Search for the cell housing the specified text and yield its [X, Y] center coordinate. 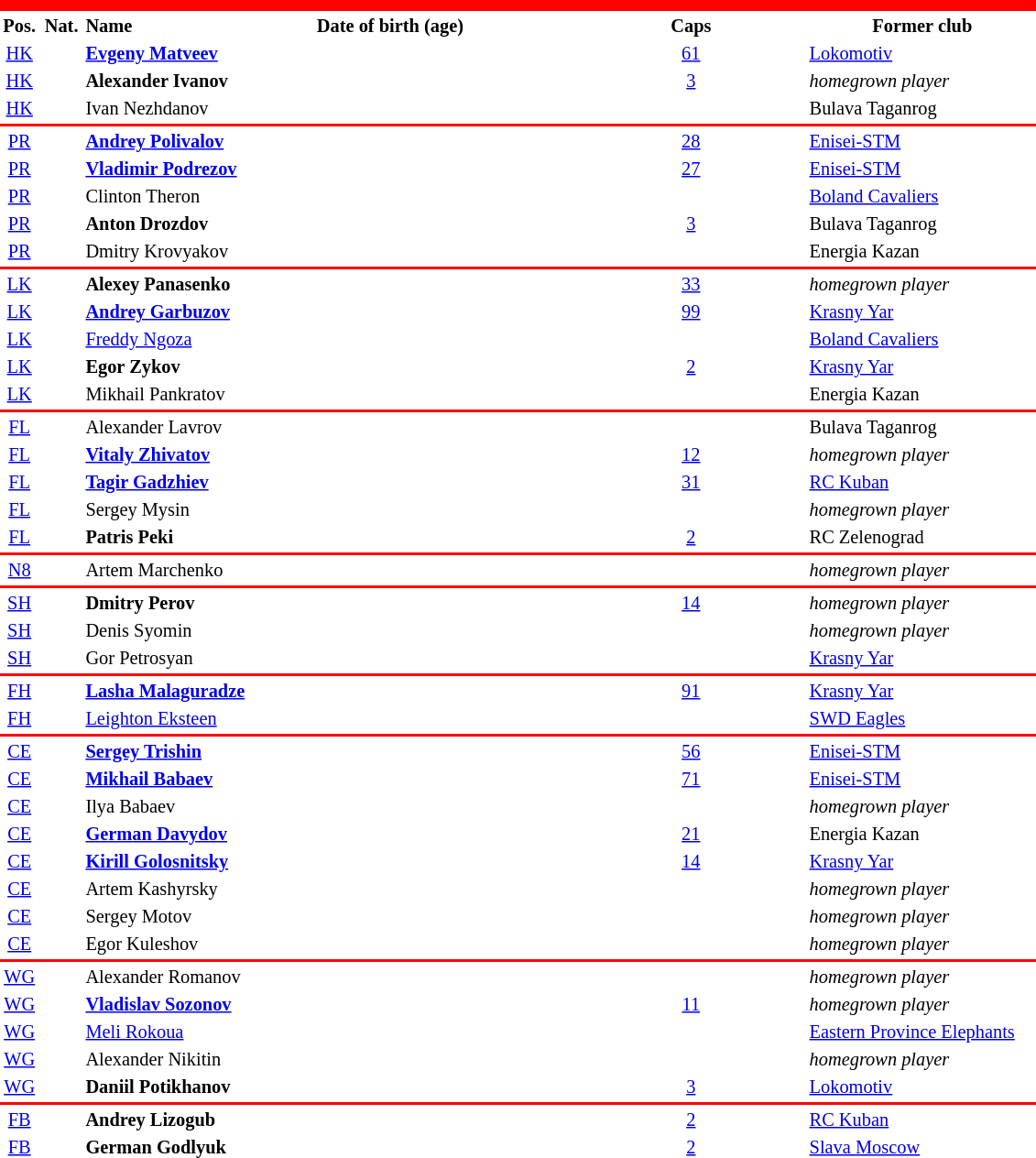
Vitaly Zhivatov [198, 454]
Ilya Babaev [198, 806]
Clinton Theron [198, 196]
11 [691, 1004]
21 [691, 834]
Alexander Romanov [198, 977]
Lasha Malaguradze [198, 691]
Pos. [19, 26]
German Davydov [198, 834]
Sergey Trishin [198, 751]
Egor Kuleshov [198, 944]
56 [691, 751]
12 [691, 454]
33 [691, 284]
Date of birth (age) [444, 26]
Gor Petrosyan [198, 658]
Dmitry Perov [198, 603]
Andrey Lizogub [198, 1120]
Meli Rokoua [198, 1032]
Tagir Gadzhiev [198, 482]
N8 [19, 570]
Daniil Potikhanov [198, 1087]
Alexey Panasenko [198, 284]
Freddy Ngoza [198, 339]
Sergey Motov [198, 916]
99 [691, 311]
Leighton Eksteen [198, 718]
Dmitry Krovyakov [198, 251]
Egor Zykov [198, 366]
Mikhail Pankratov [198, 394]
FB [19, 1120]
Ivan Nezhdanov [198, 108]
Name [198, 26]
71 [691, 779]
Alexander Lavrov [198, 427]
Mikhail Babaev [198, 779]
Anton Drozdov [198, 224]
Alexander Ivanov [198, 81]
61 [691, 53]
Artem Marchenko [198, 570]
Andrey Garbuzov [198, 311]
Andrey Polivalov [198, 141]
Sergey Mysin [198, 509]
28 [691, 141]
27 [691, 169]
Artem Kashyrsky [198, 889]
Vladimir Podrezov [198, 169]
91 [691, 691]
Evgeny Matveev [198, 53]
Nat. [61, 26]
31 [691, 482]
Alexander Nikitin [198, 1059]
Kirill Golosnitsky [198, 861]
Patris Peki [198, 537]
Denis Syomin [198, 630]
Caps [691, 26]
Vladislav Sozonov [198, 1004]
